Locate the cell with the specified text and output its [X, Y] center coordinate. 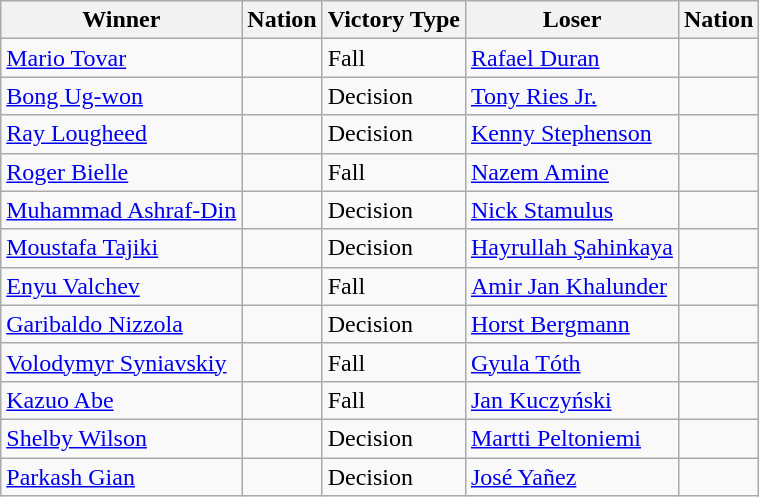
Martti Peltoniemi [572, 438]
Tony Ries Jr. [572, 96]
Horst Bergmann [572, 324]
Moustafa Tajiki [122, 248]
Amir Jan Khalunder [572, 286]
Garibaldo Nizzola [122, 324]
Bong Ug-won [122, 96]
Ray Lougheed [122, 134]
Enyu Valchev [122, 286]
Muhammad Ashraf-Din [122, 210]
Kazuo Abe [122, 400]
Victory Type [394, 20]
Parkash Gian [122, 477]
Mario Tovar [122, 58]
Volodymyr Syniavskiy [122, 362]
Gyula Tóth [572, 362]
Nick Stamulus [572, 210]
Shelby Wilson [122, 438]
Kenny Stephenson [572, 134]
Hayrullah Şahinkaya [572, 248]
José Yañez [572, 477]
Nazem Amine [572, 172]
Winner [122, 20]
Loser [572, 20]
Roger Bielle [122, 172]
Jan Kuczyński [572, 400]
Rafael Duran [572, 58]
